Detect which cell encompasses the target text, then output its (X, Y) center coordinate. 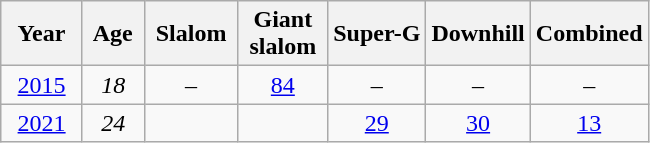
Combined (589, 34)
84 (283, 85)
13 (589, 123)
Super-G (377, 34)
2015 (42, 85)
Downhill (478, 34)
30 (478, 123)
2021 (42, 123)
Year (42, 34)
18 (113, 85)
Giant slalom (283, 34)
24 (113, 123)
Slalom (191, 34)
29 (377, 123)
Age (113, 34)
